Capture the cell that displays the provided text and extract its (X, Y) central coordinate. 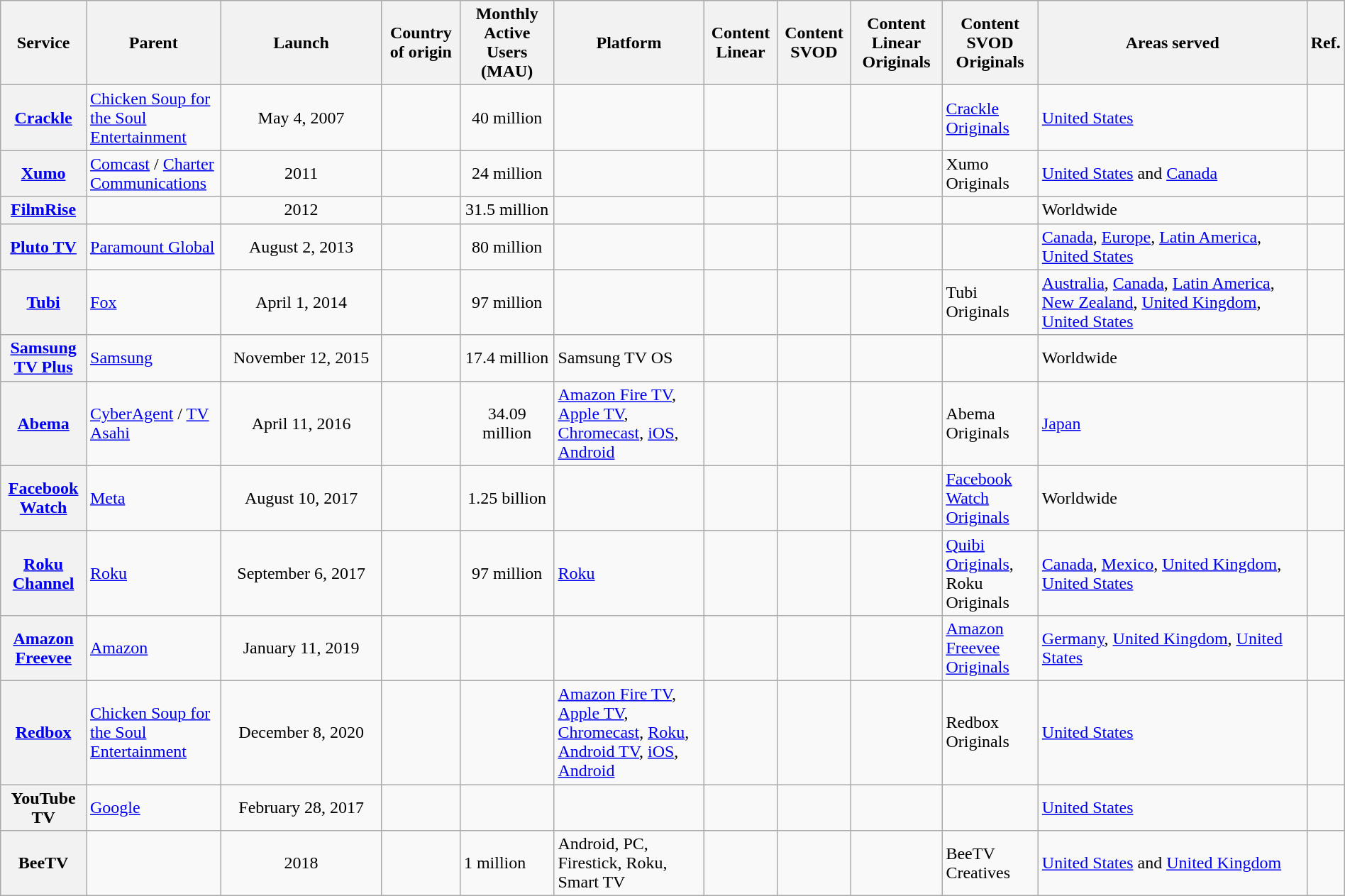
Crackle Originals (990, 118)
United States and Canada (1172, 173)
Amazon Freevee (44, 648)
80 million (507, 247)
May 4, 2007 (301, 118)
April 11, 2016 (301, 423)
Content Linear (741, 43)
Pluto TV (44, 247)
Tubi (44, 302)
FilmRise (44, 210)
Tubi Originals (990, 302)
April 1, 2014 (301, 302)
31.5 million (507, 210)
Android, PC, Firestick, Roku, Smart TV (629, 863)
United States and United Kingdom (1172, 863)
34.09 million (507, 423)
Content SVOD (814, 43)
Redbox Originals (990, 732)
Xumo Originals (990, 173)
Content SVOD Originals (990, 43)
February 28, 2017 (301, 807)
Abema (44, 423)
Xumo (44, 173)
Samsung TV Plus (44, 358)
Comcast / Charter Communications (153, 173)
September 6, 2017 (301, 573)
Amazon (153, 648)
40 million (507, 118)
November 12, 2015 (301, 358)
BeeTV Creatives (990, 863)
Country of origin (421, 43)
Amazon Fire TV, Apple TV, Chromecast, Roku, Android TV, iOS, Android (629, 732)
Monthly Active Users (MAU) (507, 43)
2012 (301, 210)
Amazon Freevee Originals (990, 648)
YouTube TV (44, 807)
2018 (301, 863)
December 8, 2020 (301, 732)
Platform (629, 43)
Amazon Fire TV, Apple TV, Chromecast, iOS, Android (629, 423)
Areas served (1172, 43)
17.4 million (507, 358)
Crackle (44, 118)
1.25 billion (507, 498)
August 10, 2017 (301, 498)
Australia, Canada, Latin America, New Zealand, United Kingdom, United States (1172, 302)
Parent (153, 43)
August 2, 2013 (301, 247)
Facebook Watch Originals (990, 498)
Meta (153, 498)
Samsung TV OS (629, 358)
CyberAgent / TV Asahi (153, 423)
Quibi Originals, Roku Originals (990, 573)
Content Linear Originals (897, 43)
Redbox (44, 732)
Google (153, 807)
Facebook Watch (44, 498)
1 million (507, 863)
Service (44, 43)
January 11, 2019 (301, 648)
2011 (301, 173)
Roku Channel (44, 573)
Canada, Europe, Latin America, United States (1172, 247)
Japan (1172, 423)
BeeTV (44, 863)
Fox (153, 302)
Germany, United Kingdom, United States (1172, 648)
Abema Originals (990, 423)
Ref. (1325, 43)
Launch (301, 43)
Paramount Global (153, 247)
Canada, Mexico, United Kingdom, United States (1172, 573)
24 million (507, 173)
Samsung (153, 358)
